Find where the given text appears and provide that cell's center as (X, Y) coordinate. 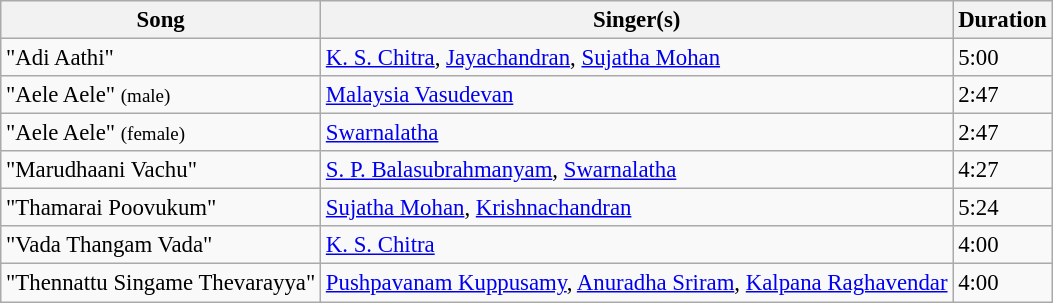
"Adi Aathi" (161, 58)
Singer(s) (637, 20)
Pushpavanam Kuppusamy, Anuradha Sriram, Kalpana Raghavendar (637, 283)
Song (161, 20)
"Aele Aele" (female) (161, 133)
"Thamarai Poovukum" (161, 208)
K. S. Chitra (637, 245)
"Marudhaani Vachu" (161, 170)
5:00 (1002, 58)
"Thennattu Singame Thevarayya" (161, 283)
Duration (1002, 20)
Malaysia Vasudevan (637, 95)
Sujatha Mohan, Krishnachandran (637, 208)
4:27 (1002, 170)
5:24 (1002, 208)
"Vada Thangam Vada" (161, 245)
K. S. Chitra, Jayachandran, Sujatha Mohan (637, 58)
Swarnalatha (637, 133)
S. P. Balasubrahmanyam, Swarnalatha (637, 170)
"Aele Aele" (male) (161, 95)
